Locate the cell with the specified text and output its (x, y) center coordinate. 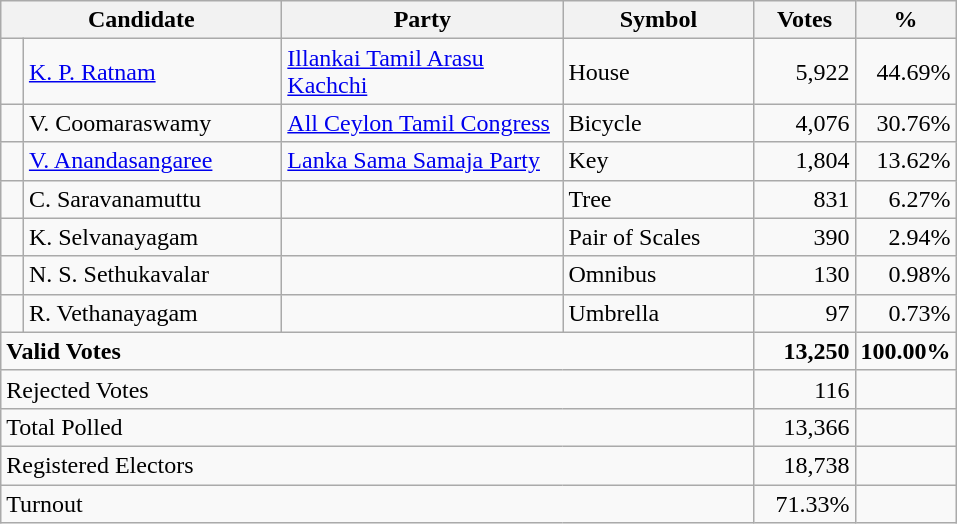
% (906, 20)
Lanka Sama Samaja Party (422, 161)
Key (658, 161)
K. P. Ratnam (152, 72)
Omnibus (658, 275)
0.98% (906, 275)
13.62% (906, 161)
Umbrella (658, 313)
116 (804, 389)
Valid Votes (378, 351)
0.73% (906, 313)
V. Coomaraswamy (152, 123)
Tree (658, 199)
N. S. Sethukavalar (152, 275)
Illankai Tamil Arasu Kachchi (422, 72)
1,804 (804, 161)
Symbol (658, 20)
Candidate (142, 20)
71.33% (804, 503)
K. Selvanayagam (152, 237)
R. Vethanayagam (152, 313)
4,076 (804, 123)
5,922 (804, 72)
6.27% (906, 199)
2.94% (906, 237)
Bicycle (658, 123)
97 (804, 313)
All Ceylon Tamil Congress (422, 123)
100.00% (906, 351)
Votes (804, 20)
831 (804, 199)
Pair of Scales (658, 237)
44.69% (906, 72)
390 (804, 237)
13,250 (804, 351)
130 (804, 275)
House (658, 72)
Rejected Votes (378, 389)
Registered Electors (378, 465)
Turnout (378, 503)
Total Polled (378, 427)
C. Saravanamuttu (152, 199)
13,366 (804, 427)
V. Anandasangaree (152, 161)
30.76% (906, 123)
Party (422, 20)
18,738 (804, 465)
